Pinpoint the cell where the given text exists, returning its (X, Y) midpoint coordinate. 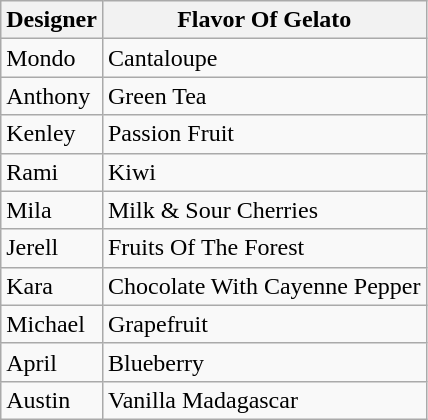
Kara (52, 286)
Kiwi (264, 172)
Flavor Of Gelato (264, 20)
Chocolate With Cayenne Pepper (264, 286)
Passion Fruit (264, 134)
Milk & Sour Cherries (264, 210)
Austin (52, 400)
Michael (52, 324)
Cantaloupe (264, 58)
Anthony (52, 96)
April (52, 362)
Mondo (52, 58)
Fruits Of The Forest (264, 248)
Blueberry (264, 362)
Mila (52, 210)
Grapefruit (264, 324)
Jerell (52, 248)
Kenley (52, 134)
Green Tea (264, 96)
Vanilla Madagascar (264, 400)
Rami (52, 172)
Designer (52, 20)
